Output the (x, y) coordinate of the center of the cell containing the given text.  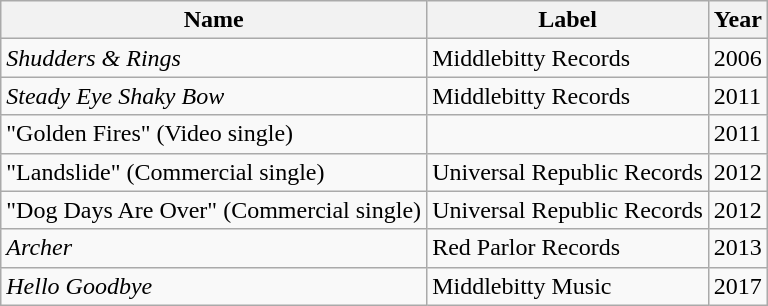
2017 (738, 286)
2013 (738, 248)
Archer (214, 248)
Shudders & Rings (214, 58)
Label (568, 20)
2006 (738, 58)
Red Parlor Records (568, 248)
Name (214, 20)
"Landslide" (Commercial single) (214, 172)
Year (738, 20)
Hello Goodbye (214, 286)
Steady Eye Shaky Bow (214, 96)
Middlebitty Music (568, 286)
"Golden Fires" (Video single) (214, 134)
"Dog Days Are Over" (Commercial single) (214, 210)
